Identify which cell holds the provided text, then report its [x, y] central coordinate. 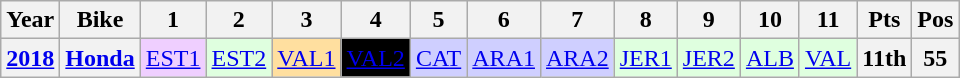
3 [306, 20]
7 [577, 20]
11 [828, 20]
EST1 [173, 58]
4 [376, 20]
8 [646, 20]
9 [708, 20]
ARA1 [504, 58]
Honda [100, 58]
EST2 [239, 58]
11th [884, 58]
10 [770, 20]
2 [239, 20]
6 [504, 20]
VAL1 [306, 58]
CAT [438, 58]
1 [173, 20]
Bike [100, 20]
VAL [828, 58]
VAL2 [376, 58]
JER2 [708, 58]
JER1 [646, 58]
ALB [770, 58]
Year [30, 20]
2018 [30, 58]
ARA2 [577, 58]
55 [936, 58]
Pos [936, 20]
Pts [884, 20]
5 [438, 20]
